Output the (x, y) coordinate of the center of the cell containing the given text.  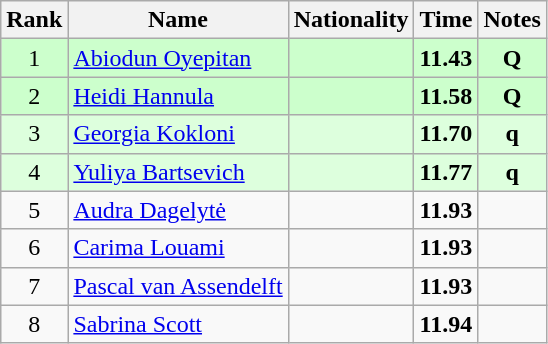
Nationality (351, 20)
4 (34, 172)
Sabrina Scott (178, 324)
11.43 (446, 58)
Pascal van Assendelft (178, 286)
Name (178, 20)
8 (34, 324)
Audra Dagelytė (178, 210)
11.58 (446, 96)
Notes (512, 20)
7 (34, 286)
Heidi Hannula (178, 96)
11.70 (446, 134)
Rank (34, 20)
Georgia Kokloni (178, 134)
Abiodun Oyepitan (178, 58)
3 (34, 134)
11.94 (446, 324)
11.77 (446, 172)
Yuliya Bartsevich (178, 172)
1 (34, 58)
Carima Louami (178, 248)
5 (34, 210)
Time (446, 20)
2 (34, 96)
6 (34, 248)
